Find where the given text appears and provide that cell's center as [X, Y] coordinate. 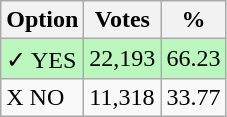
66.23 [194, 59]
Votes [122, 20]
X NO [42, 97]
33.77 [194, 97]
% [194, 20]
✓ YES [42, 59]
Option [42, 20]
22,193 [122, 59]
11,318 [122, 97]
